Search for the cell housing the specified text and yield its [x, y] center coordinate. 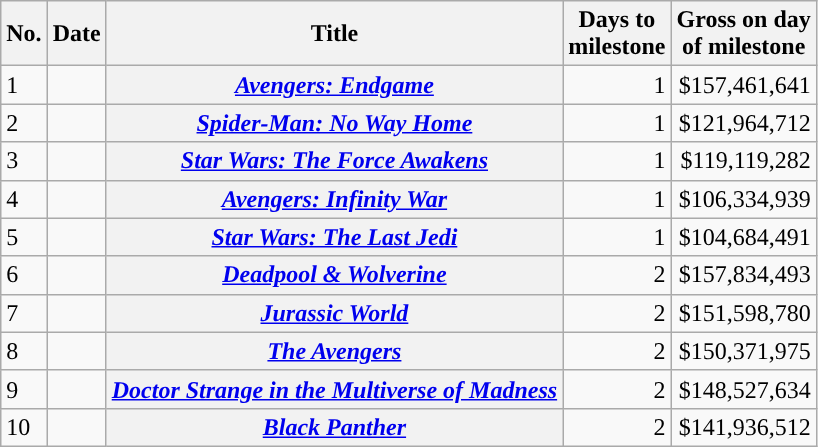
Deadpool & Wolverine [334, 275]
$104,684,491 [744, 237]
Spider-Man: No Way Home [334, 123]
7 [24, 313]
$157,834,493 [744, 275]
8 [24, 351]
Avengers: Endgame [334, 85]
No. [24, 34]
$151,598,780 [744, 313]
$119,119,282 [744, 161]
3 [24, 161]
Title [334, 34]
Jurassic World [334, 313]
4 [24, 199]
Star Wars: The Last Jedi [334, 237]
$157,461,641 [744, 85]
5 [24, 237]
Date [76, 34]
$121,964,712 [744, 123]
6 [24, 275]
Star Wars: The Force Awakens [334, 161]
Days to milestone [617, 34]
$106,334,939 [744, 199]
Doctor Strange in the Multiverse of Madness [334, 389]
10 [24, 427]
Black Panther [334, 427]
Gross on day of milestone [744, 34]
$148,527,634 [744, 389]
9 [24, 389]
The Avengers [334, 351]
$141,936,512 [744, 427]
Avengers: Infinity War [334, 199]
$150,371,975 [744, 351]
